Determine the (x, y) coordinate at the center of the cell enclosing the given text.  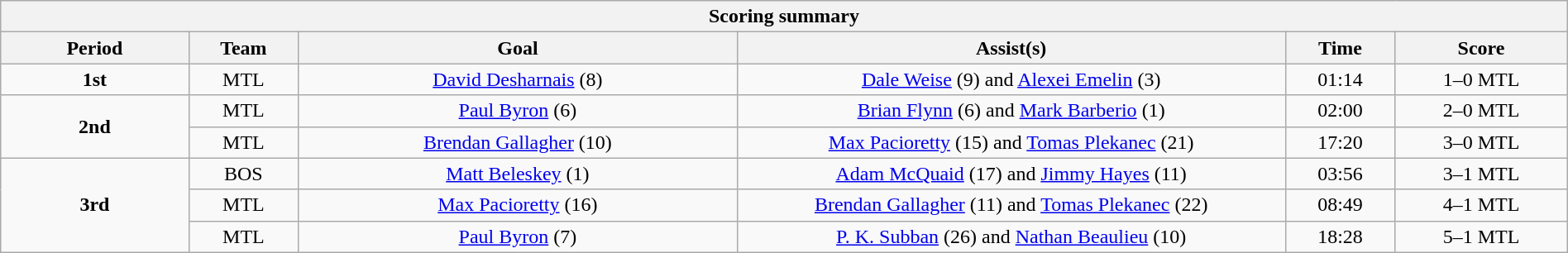
Goal (518, 48)
3–0 MTL (1481, 142)
Matt Beleskey (1) (518, 174)
3–1 MTL (1481, 174)
2–0 MTL (1481, 111)
Scoring summary (784, 17)
1–0 MTL (1481, 79)
Brendan Gallagher (10) (518, 142)
1st (94, 79)
03:56 (1340, 174)
2nd (94, 126)
BOS (243, 174)
01:14 (1340, 79)
4–1 MTL (1481, 205)
Assist(s) (1011, 48)
3rd (94, 205)
Brian Flynn (6) and Mark Barberio (1) (1011, 111)
Paul Byron (6) (518, 111)
Period (94, 48)
02:00 (1340, 111)
Adam McQuaid (17) and Jimmy Hayes (11) (1011, 174)
Paul Byron (7) (518, 236)
18:28 (1340, 236)
08:49 (1340, 205)
Time (1340, 48)
5–1 MTL (1481, 236)
Team (243, 48)
Brendan Gallagher (11) and Tomas Plekanec (22) (1011, 205)
P. K. Subban (26) and Nathan Beaulieu (10) (1011, 236)
Dale Weise (9) and Alexei Emelin (3) (1011, 79)
Max Pacioretty (16) (518, 205)
Max Pacioretty (15) and Tomas Plekanec (21) (1011, 142)
17:20 (1340, 142)
David Desharnais (8) (518, 79)
Score (1481, 48)
